Return the [X, Y] coordinate for the center point of the cell that contains the specified text.  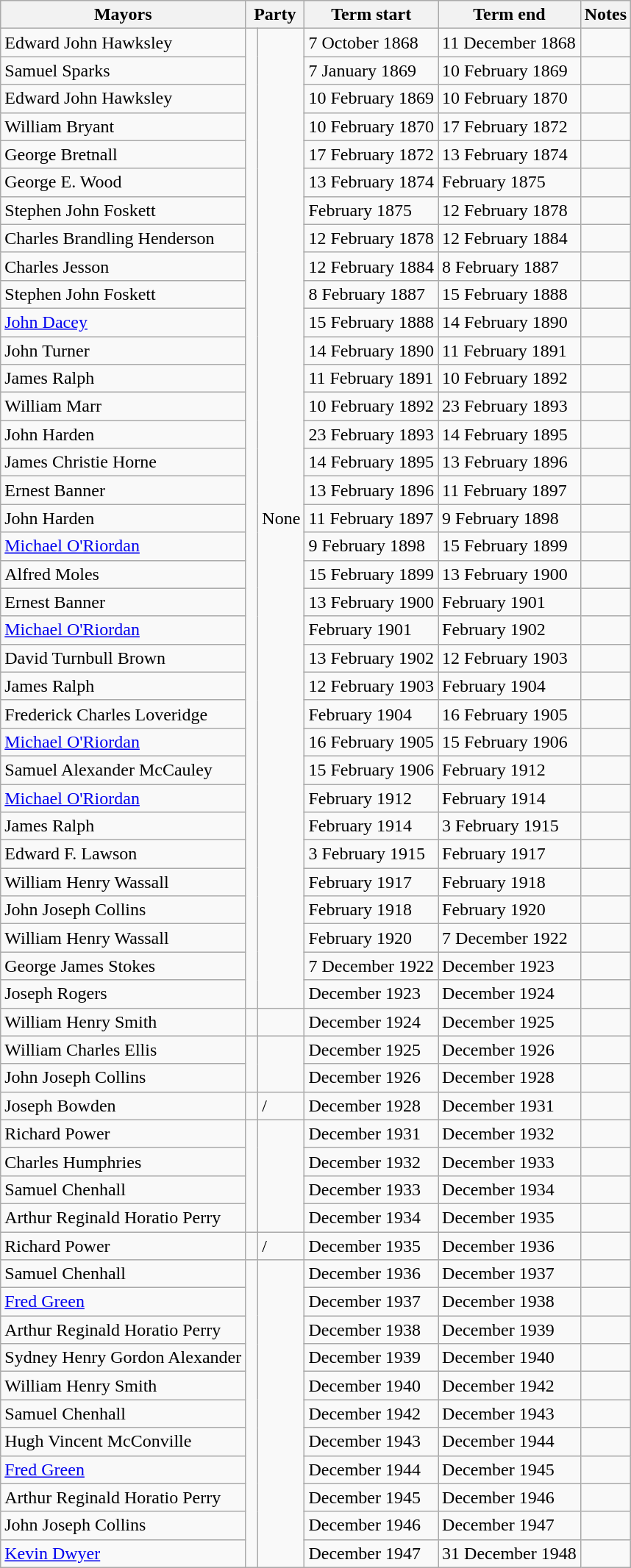
Frederick Charles Loveridge [124, 714]
Notes [605, 15]
Edward F. Lawson [124, 854]
William Marr [124, 407]
Term start [371, 15]
Party [275, 15]
James Christie Horne [124, 462]
George Bretnall [124, 154]
11 December 1868 [510, 43]
Hugh Vincent McConville [124, 1442]
Charles Jesson [124, 266]
Charles Humphries [124, 1161]
Sydney Henry Gordon Alexander [124, 1358]
Samuel Sparks [124, 71]
William Charles Ellis [124, 1050]
John Turner [124, 351]
George James Stokes [124, 966]
William Bryant [124, 126]
John Dacey [124, 322]
7 October 1868 [371, 43]
Mayors [124, 15]
13 February 1902 [371, 658]
Joseph Bowden [124, 1106]
Charles Brandling Henderson [124, 238]
Joseph Rogers [124, 994]
Alfred Moles [124, 574]
7 January 1869 [371, 71]
David Turnbull Brown [124, 658]
Term end [510, 15]
February 1902 [510, 630]
Kevin Dwyer [124, 1553]
George E. Wood [124, 182]
Samuel Alexander McCauley [124, 770]
None [281, 518]
31 December 1948 [510, 1553]
